Detect which cell encompasses the target text, then output its (x, y) center coordinate. 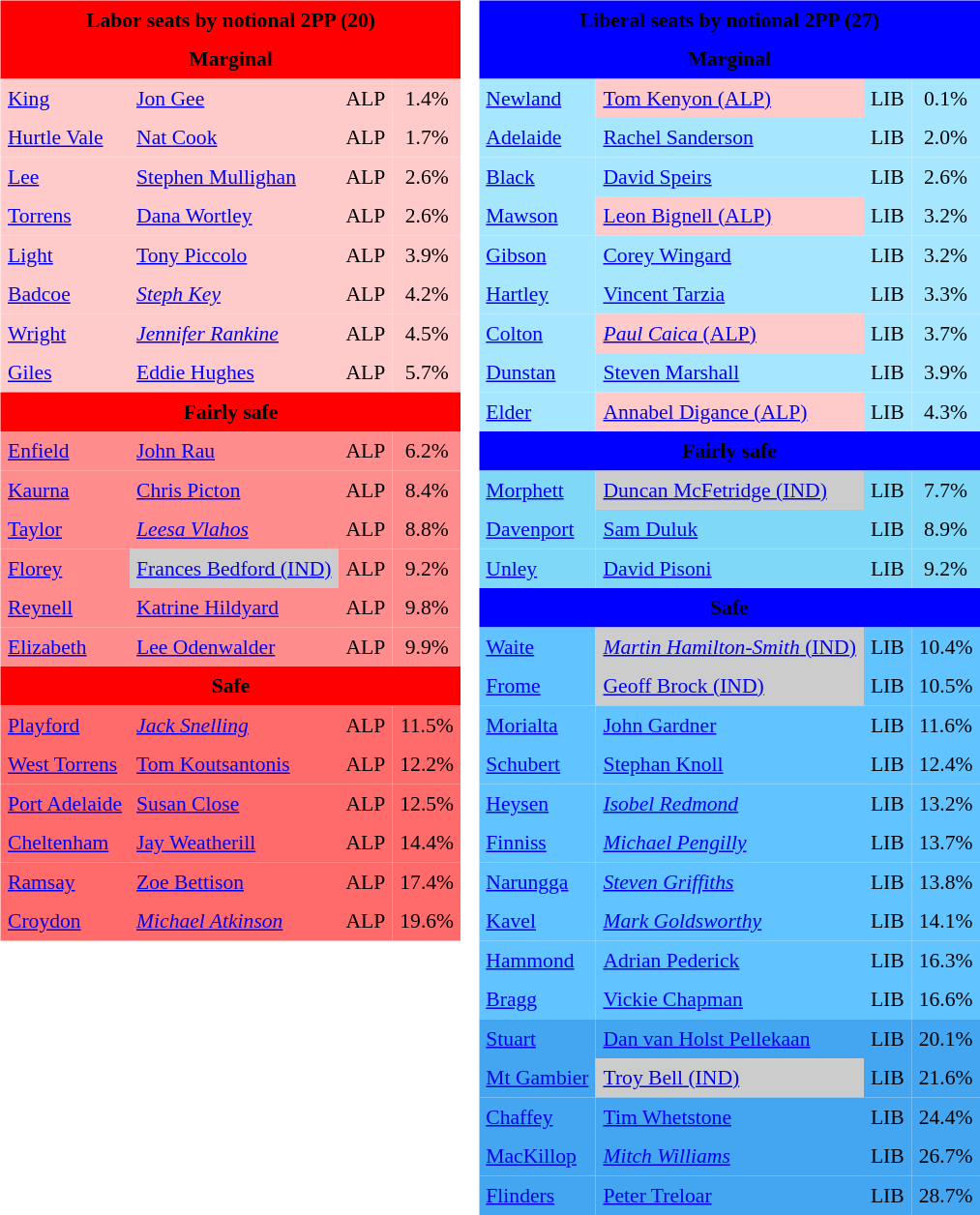
Duncan McFetridge (IND) (729, 489)
8.9% (946, 529)
Paul Caica (ALP) (729, 333)
8.4% (428, 489)
16.6% (946, 999)
Adrian Pederick (729, 960)
Michael Atkinson (234, 921)
4.5% (428, 333)
26.7% (946, 1156)
Gibson (538, 254)
1.4% (428, 98)
Unley (538, 568)
Light (64, 254)
Port Adelaide (64, 803)
11.6% (946, 725)
Lee (64, 176)
Dan van Holst Pellekaan (729, 1038)
Zoe Bettison (234, 881)
Nat Cook (234, 137)
David Speirs (729, 176)
Chris Picton (234, 489)
16.3% (946, 960)
Newland (538, 98)
David Pisoni (729, 568)
Mark Goldsworthy (729, 921)
Hartley (538, 294)
Chaffey (538, 1116)
Badcoe (64, 294)
Frances Bedford (IND) (234, 568)
14.4% (428, 843)
King (64, 98)
12.2% (428, 764)
John Gardner (729, 725)
5.7% (428, 372)
8.8% (428, 529)
3.3% (946, 294)
Tony Piccolo (234, 254)
Kaurna (64, 489)
Geoff Brock (IND) (729, 686)
Florey (64, 568)
Bragg (538, 999)
Croydon (64, 921)
Liberal seats by notional 2PP (27) (729, 19)
Annabel Digance (ALP) (729, 411)
Jon Gee (234, 98)
24.4% (946, 1116)
Katrine Hildyard (234, 607)
Steven Marshall (729, 372)
Jennifer Rankine (234, 333)
Narungga (538, 881)
Schubert (538, 764)
12.5% (428, 803)
7.7% (946, 489)
Playford (64, 725)
13.2% (946, 803)
Mawson (538, 216)
Corey Wingard (729, 254)
9.8% (428, 607)
13.8% (946, 881)
West Torrens (64, 764)
Black (538, 176)
Stephen Mullighan (234, 176)
Kavel (538, 921)
Leon Bignell (ALP) (729, 216)
4.3% (946, 411)
Mt Gambier (538, 1078)
Tom Kenyon (ALP) (729, 98)
Morialta (538, 725)
Finniss (538, 843)
Waite (538, 646)
Elder (538, 411)
Labor seats by notional 2PP (20) (230, 19)
Hammond (538, 960)
Tom Koutsantonis (234, 764)
Davenport (538, 529)
Heysen (538, 803)
Enfield (64, 451)
Stephan Knoll (729, 764)
10.4% (946, 646)
Martin Hamilton-Smith (IND) (729, 646)
Steven Griffiths (729, 881)
Colton (538, 333)
Peter Treloar (729, 1195)
Mitch Williams (729, 1156)
14.1% (946, 921)
Troy Bell (IND) (729, 1078)
MacKillop (538, 1156)
Rachel Sanderson (729, 137)
Steph Key (234, 294)
Giles (64, 372)
Hurtle Vale (64, 137)
Morphett (538, 489)
11.5% (428, 725)
10.5% (946, 686)
20.1% (946, 1038)
John Rau (234, 451)
19.6% (428, 921)
Cheltenham (64, 843)
Reynell (64, 607)
9.9% (428, 646)
Ramsay (64, 881)
4.2% (428, 294)
3.7% (946, 333)
Flinders (538, 1195)
Tim Whetstone (729, 1116)
Dunstan (538, 372)
Susan Close (234, 803)
21.6% (946, 1078)
12.4% (946, 764)
6.2% (428, 451)
Vickie Chapman (729, 999)
Leesa Vlahos (234, 529)
Dana Wortley (234, 216)
17.4% (428, 881)
Stuart (538, 1038)
13.7% (946, 843)
28.7% (946, 1195)
Lee Odenwalder (234, 646)
2.0% (946, 137)
Jay Weatherill (234, 843)
Eddie Hughes (234, 372)
Michael Pengilly (729, 843)
Elizabeth (64, 646)
Isobel Redmond (729, 803)
Jack Snelling (234, 725)
Sam Duluk (729, 529)
Vincent Tarzia (729, 294)
Adelaide (538, 137)
0.1% (946, 98)
Wright (64, 333)
Taylor (64, 529)
Torrens (64, 216)
1.7% (428, 137)
Frome (538, 686)
